For the text-containing cell, return its midpoint in [x, y] coordinate format. 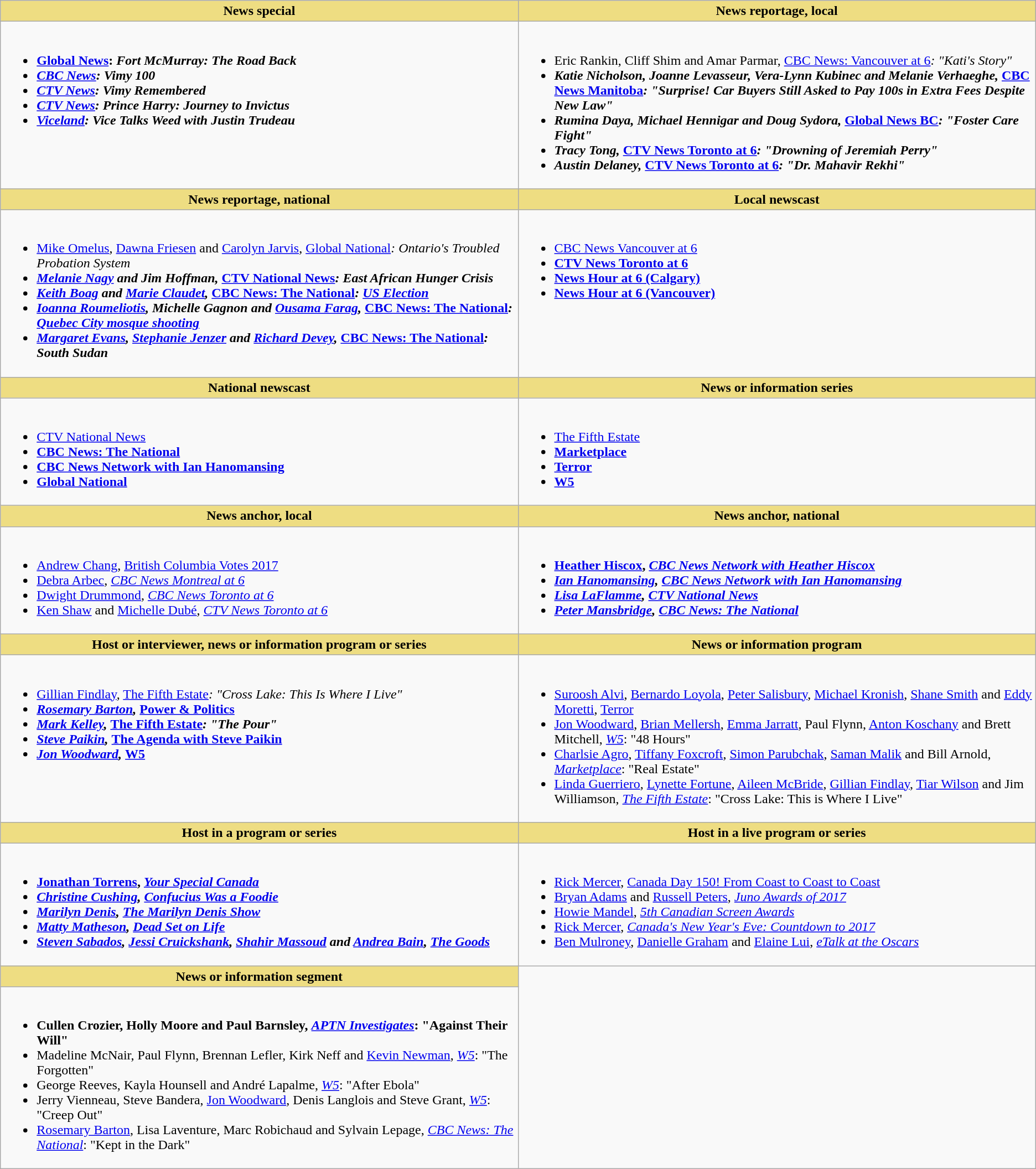
News anchor, national [777, 516]
Host in a program or series [259, 832]
CBC News Vancouver at 6CTV News Toronto at 6News Hour at 6 (Calgary)News Hour at 6 (Vancouver) [777, 293]
Local newscast [777, 199]
The Fifth EstateMarketplaceTerrorW5 [777, 452]
News or information series [777, 387]
News special [259, 11]
National newscast [259, 387]
News or information segment [259, 976]
Host or interviewer, news or information program or series [259, 644]
News or information program [777, 644]
Host in a live program or series [777, 832]
CTV National NewsCBC News: The NationalCBC News Network with Ian HanomansingGlobal National [259, 452]
News anchor, local [259, 516]
News reportage, local [777, 11]
News reportage, national [259, 199]
